Scan for the cell matching the given text and deliver its [X, Y] coordinate at center. 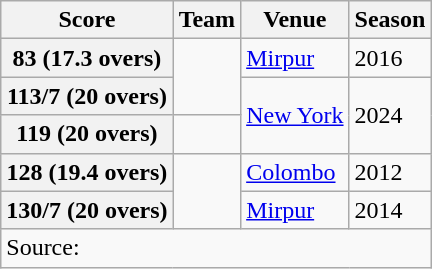
New York [295, 115]
2016 [390, 58]
119 (20 overs) [87, 134]
2012 [390, 172]
Score [87, 20]
113/7 (20 overs) [87, 96]
2014 [390, 210]
128 (19.4 overs) [87, 172]
Venue [295, 20]
Source: [216, 248]
2024 [390, 115]
83 (17.3 overs) [87, 58]
Colombo [295, 172]
130/7 (20 overs) [87, 210]
Team [207, 20]
Season [390, 20]
